Return [x, y] of the center of cell containing provided text 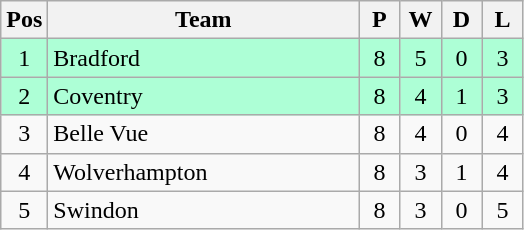
L [502, 20]
Team [204, 20]
P [380, 20]
W [420, 20]
Swindon [204, 210]
Pos [24, 20]
Belle Vue [204, 134]
2 [24, 96]
Coventry [204, 96]
Bradford [204, 58]
D [462, 20]
Wolverhampton [204, 172]
